Return (x, y) of the center of cell containing provided text 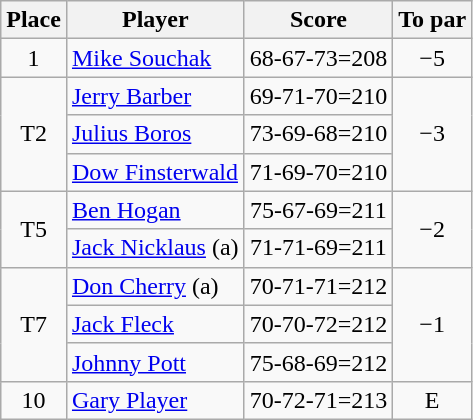
To par (432, 20)
Jerry Barber (155, 96)
Ben Hogan (155, 210)
Jack Fleck (155, 324)
71-71-69=211 (318, 248)
70-72-71=213 (318, 400)
75-68-69=212 (318, 362)
Don Cherry (a) (155, 286)
Place (34, 20)
−5 (432, 58)
70-71-71=212 (318, 286)
73-69-68=210 (318, 134)
71-69-70=210 (318, 172)
10 (34, 400)
Jack Nicklaus (a) (155, 248)
70-70-72=212 (318, 324)
Dow Finsterwald (155, 172)
T2 (34, 134)
Score (318, 20)
T7 (34, 324)
E (432, 400)
Player (155, 20)
−3 (432, 134)
68-67-73=208 (318, 58)
Julius Boros (155, 134)
75-67-69=211 (318, 210)
T5 (34, 229)
Gary Player (155, 400)
Johnny Pott (155, 362)
69-71-70=210 (318, 96)
1 (34, 58)
Mike Souchak (155, 58)
−1 (432, 324)
−2 (432, 229)
